Provide the (x, y) coordinate of the cell's center where the given text is located.  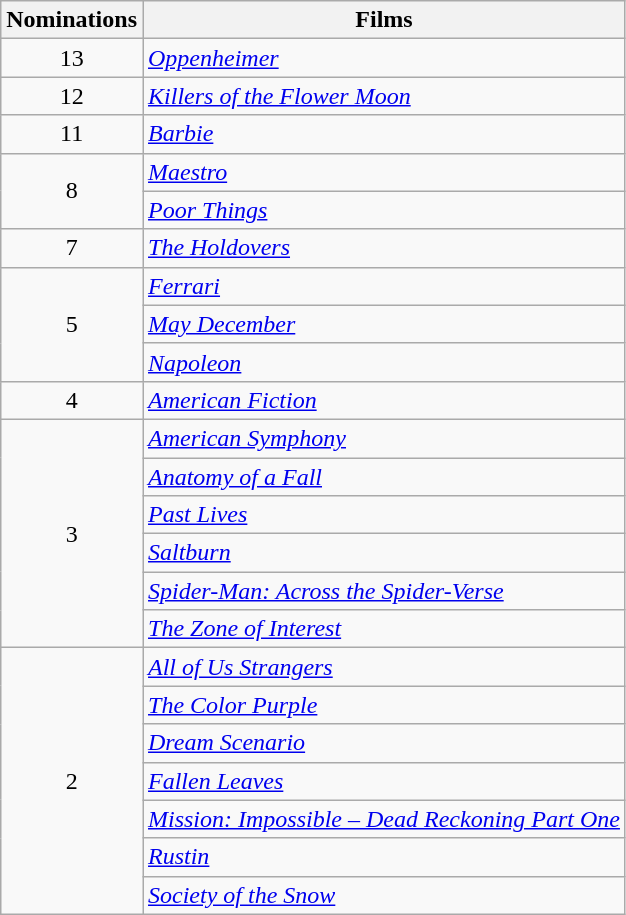
Barbie (384, 134)
Saltburn (384, 553)
Oppenheimer (384, 58)
Films (384, 20)
Ferrari (384, 286)
13 (72, 58)
Maestro (384, 172)
Society of the Snow (384, 895)
Spider-Man: Across the Spider-Verse (384, 591)
Napoleon (384, 362)
Mission: Impossible – Dead Reckoning Part One (384, 819)
Rustin (384, 857)
Anatomy of a Fall (384, 477)
12 (72, 96)
Dream Scenario (384, 743)
Fallen Leaves (384, 781)
Poor Things (384, 210)
American Symphony (384, 438)
4 (72, 400)
All of Us Strangers (384, 667)
The Holdovers (384, 248)
2 (72, 781)
7 (72, 248)
3 (72, 533)
American Fiction (384, 400)
The Zone of Interest (384, 629)
8 (72, 191)
Nominations (72, 20)
11 (72, 134)
Killers of the Flower Moon (384, 96)
Past Lives (384, 515)
5 (72, 324)
May December (384, 324)
The Color Purple (384, 705)
